Identify which cell holds the provided text, then report its [X, Y] central coordinate. 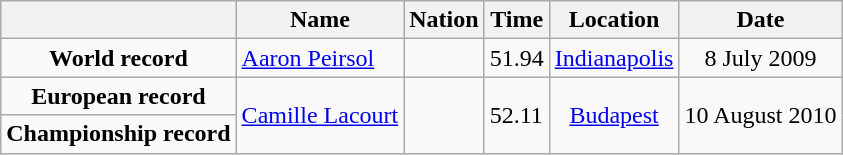
Aaron Peirsol [320, 58]
World record [118, 58]
8 July 2009 [760, 58]
52.11 [516, 115]
51.94 [516, 58]
Name [320, 20]
10 August 2010 [760, 115]
Time [516, 20]
Championship record [118, 134]
Indianapolis [614, 58]
Budapest [614, 115]
Date [760, 20]
European record [118, 96]
Location [614, 20]
Camille Lacourt [320, 115]
Nation [444, 20]
